Extract the [x, y] coordinate from the center of the cell holding the provided text.  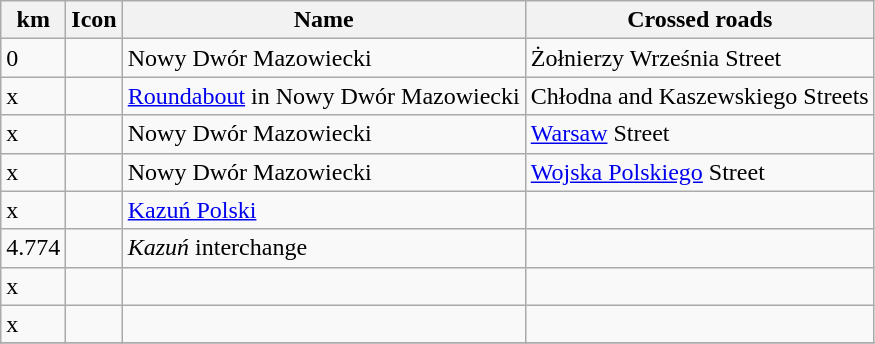
0 [34, 58]
Kazuń Polski [324, 210]
Kazuń interchange [324, 248]
Warsaw Street [700, 134]
Chłodna and Kaszewskiego Streets [700, 96]
Wojska Polskiego Street [700, 172]
4.774 [34, 248]
Żołnierzy Września Street [700, 58]
km [34, 20]
Name [324, 20]
Crossed roads [700, 20]
Roundabout in Nowy Dwór Mazowiecki [324, 96]
Icon [94, 20]
